Detect which cell encompasses the target text, then output its (X, Y) center coordinate. 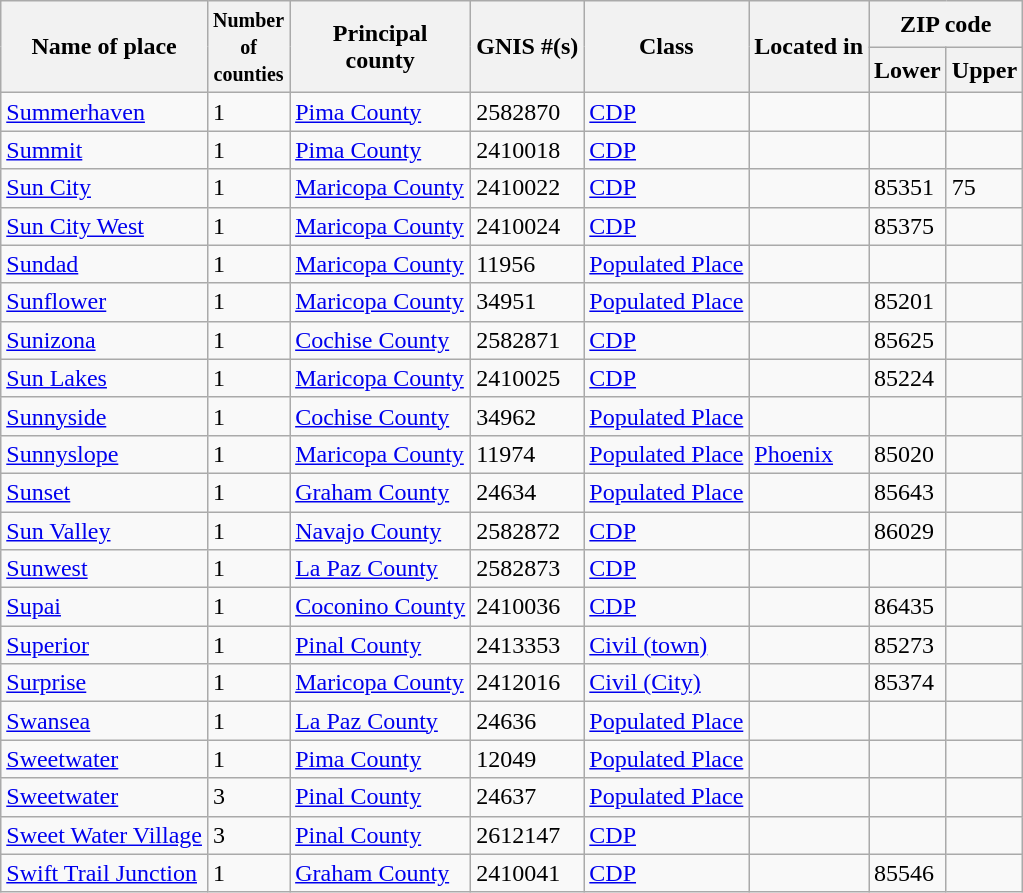
75 (984, 188)
Summerhaven (104, 112)
2582870 (528, 112)
Sundad (104, 264)
11974 (528, 454)
85625 (908, 340)
2412016 (528, 683)
Swift Trail Junction (104, 873)
2582872 (528, 531)
85374 (908, 683)
Sunnyslope (104, 454)
ZIP code (946, 24)
85351 (908, 188)
Phoenix (809, 454)
Located in (809, 47)
Sunset (104, 492)
Coconino County (380, 607)
85020 (908, 454)
Navajo County (380, 531)
Sunnyside (104, 416)
2410018 (528, 150)
2582871 (528, 340)
85273 (908, 645)
85643 (908, 492)
2582873 (528, 569)
85546 (908, 873)
2410036 (528, 607)
Sunflower (104, 302)
24634 (528, 492)
Number ofcounties (248, 47)
85201 (908, 302)
Summit (104, 150)
GNIS #(s) (528, 47)
2410024 (528, 226)
24636 (528, 721)
12049 (528, 759)
Civil (town) (666, 645)
Class (666, 47)
Sunwest (104, 569)
Sun Lakes (104, 378)
11956 (528, 264)
Sun City (104, 188)
2410022 (528, 188)
2410041 (528, 873)
85375 (908, 226)
2413353 (528, 645)
Civil (City) (666, 683)
Sun Valley (104, 531)
85224 (908, 378)
Swansea (104, 721)
Sunizona (104, 340)
Name of place (104, 47)
34951 (528, 302)
2410025 (528, 378)
86029 (908, 531)
Sweet Water Village (104, 835)
Principal county (380, 47)
Surprise (104, 683)
Supai (104, 607)
Sun City West (104, 226)
34962 (528, 416)
Upper (984, 70)
86435 (908, 607)
Superior (104, 645)
24637 (528, 797)
Lower (908, 70)
2612147 (528, 835)
